Extract the (X, Y) coordinate from the center of the cell holding the provided text.  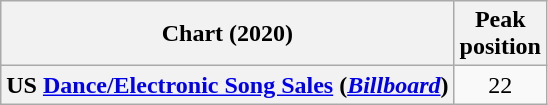
Peak position (500, 34)
22 (500, 85)
Chart (2020) (228, 34)
US Dance/Electronic Song Sales (Billboard) (228, 85)
